Identify which cell holds the provided text, then report its (X, Y) central coordinate. 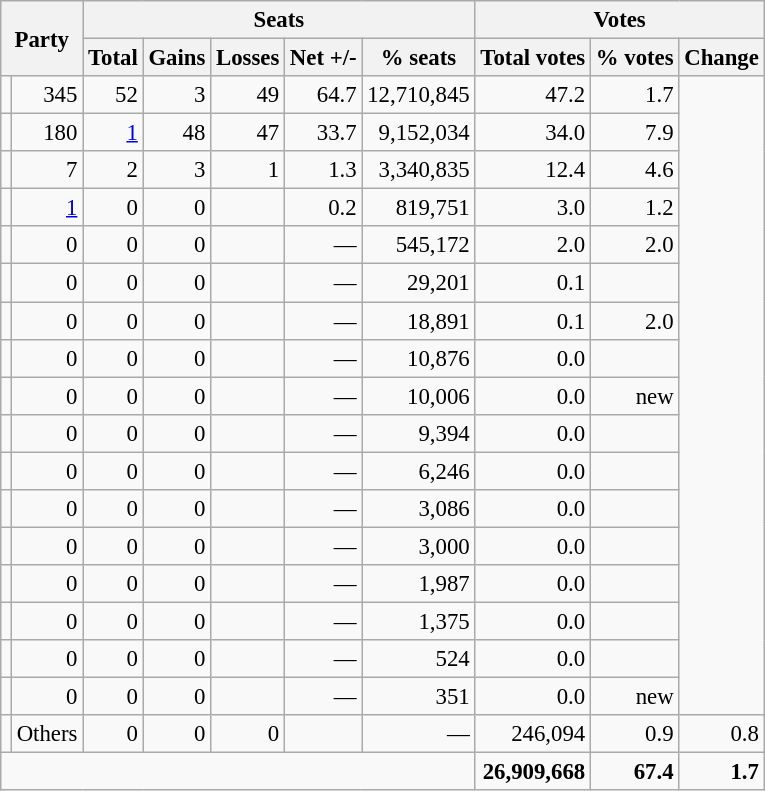
% seats (418, 58)
10,876 (418, 358)
47.2 (532, 95)
Total (113, 58)
10,006 (418, 396)
Total votes (532, 58)
0.8 (722, 734)
26,909,668 (532, 772)
246,094 (532, 734)
49 (248, 95)
3.0 (532, 208)
Net +/- (324, 58)
345 (46, 95)
3,086 (418, 509)
3,000 (418, 546)
12,710,845 (418, 95)
1.3 (324, 170)
64.7 (324, 95)
524 (418, 659)
Others (46, 734)
Seats (279, 20)
Gains (177, 58)
4.6 (634, 170)
6,246 (418, 471)
1,375 (418, 621)
33.7 (324, 133)
0.9 (634, 734)
47 (248, 133)
3,340,835 (418, 170)
0.2 (324, 208)
1.2 (634, 208)
48 (177, 133)
819,751 (418, 208)
12.4 (532, 170)
7.9 (634, 133)
% votes (634, 58)
1,987 (418, 584)
351 (418, 697)
180 (46, 133)
Votes (620, 20)
7 (46, 170)
29,201 (418, 283)
9,152,034 (418, 133)
18,891 (418, 321)
34.0 (532, 133)
52 (113, 95)
2 (113, 170)
545,172 (418, 245)
9,394 (418, 433)
Losses (248, 58)
67.4 (634, 772)
Change (722, 58)
Party (42, 38)
